Extract the (X, Y) coordinate from the center of the cell holding the provided text.  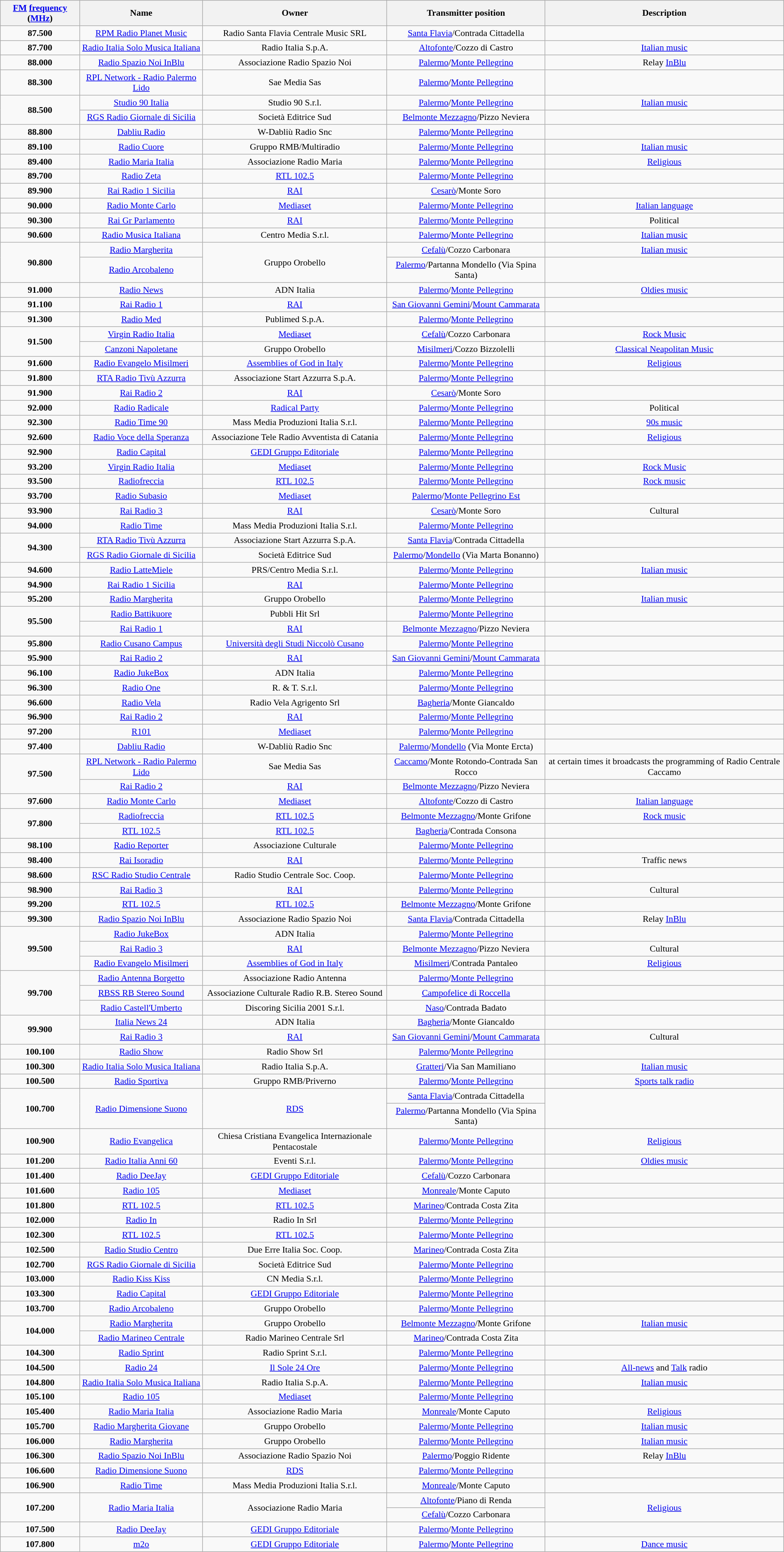
Pubbli Hit Srl (295, 614)
Misilmeri/Contrada Pantaleo (466, 964)
89.900 (40, 191)
Radio Voce della Speranza (141, 438)
96.900 (40, 717)
Naso/Contrada Badato (466, 1008)
97.200 (40, 732)
90.000 (40, 206)
Radio Subasio (141, 496)
Radio Vela Agrigento Srl (295, 703)
Due Erre Italia Soc. Coop. (295, 1250)
100.500 (40, 1081)
104.800 (40, 1382)
94.600 (40, 570)
105.700 (40, 1427)
90.300 (40, 220)
99.900 (40, 1030)
99.300 (40, 919)
94.000 (40, 526)
Radio Battikuore (141, 614)
91.100 (40, 305)
Palermo/Mondello (Via Marta Bonanno) (466, 555)
Radio Sprint S.r.l. (295, 1353)
102.500 (40, 1250)
Discoring Sicilia 2001 S.r.l. (295, 1008)
95.500 (40, 621)
RSC Radio Studio Centrale (141, 875)
RBSS RB Stereo Sound (141, 993)
101.400 (40, 1176)
Radio Margherita Giovane (141, 1427)
106.300 (40, 1456)
89.400 (40, 162)
R101 (141, 732)
93.200 (40, 467)
Palermo/Poggio Ridente (466, 1456)
102.700 (40, 1265)
Owner (295, 13)
89.700 (40, 176)
97.800 (40, 824)
Radio One (141, 688)
Eventi S.r.l. (295, 1161)
89.100 (40, 147)
Associazione Radio Antenna (295, 978)
Radio Cusano Campus (141, 643)
at certain times it broadcasts the programming of Radio Centrale Caccamo (664, 767)
Radio Kiss Kiss (141, 1279)
Radio Studio Centrale Soc. Coop. (295, 875)
93.900 (40, 511)
Canzoni Napoletane (141, 349)
Campofelice di Roccella (466, 993)
Altofonte/Piano di Renda (466, 1500)
Radio Evangelica (141, 1141)
87.700 (40, 48)
All-news and Talk radio (664, 1368)
Radio Marineo Centrale (141, 1338)
Gruppo RMB/Priverno (295, 1081)
CN Media S.r.l. (295, 1279)
101.600 (40, 1191)
90s music (664, 423)
Traffic news (664, 861)
88.500 (40, 110)
106.000 (40, 1441)
Rai Gr Parlamento (141, 220)
107.500 (40, 1530)
92.300 (40, 423)
Misilmeri/Cozzo Bizzolelli (466, 349)
Description (664, 13)
Radio LatteMiele (141, 570)
Palermo/Mondello (Via Monte Ercta) (466, 747)
99.200 (40, 904)
Radio 24 (141, 1368)
96.100 (40, 673)
100.300 (40, 1067)
98.400 (40, 861)
Gratteri/Via San Mamiliano (466, 1067)
Chiesa Cristiana Evangelica Internazionale Pentacostale (295, 1141)
Classical Neapolitan Music (664, 349)
Rai Isoradio (141, 861)
106.900 (40, 1485)
Sports talk radio (664, 1081)
91.300 (40, 320)
Palermo/Monte Pellegrino Est (466, 496)
100.900 (40, 1141)
104.500 (40, 1368)
90.800 (40, 263)
102.000 (40, 1220)
99.700 (40, 993)
93.700 (40, 496)
94.900 (40, 585)
105.400 (40, 1412)
91.800 (40, 378)
Associazione Culturale Radio R.B. Stereo Sound (295, 993)
Studio 90 S.r.l. (295, 103)
92.900 (40, 452)
97.600 (40, 801)
91.900 (40, 393)
92.600 (40, 438)
Radio Reporter (141, 846)
93.500 (40, 481)
Gruppo RMB/Multiradio (295, 147)
Il Sole 24 Ore (295, 1368)
Radio Marineo Centrale Srl (295, 1338)
Associazione Tele Radio Avventista di Catania (295, 438)
Radio Castell'Umberto (141, 1008)
Radio Cuore (141, 147)
107.800 (40, 1545)
Radio Show Srl (295, 1052)
Radio In (141, 1220)
PRS/Centro Media S.r.l. (295, 570)
103.700 (40, 1309)
92.000 (40, 408)
88.000 (40, 63)
Radio Italia Anni 60 (141, 1161)
Radio Musica Italiana (141, 235)
91.600 (40, 363)
94.300 (40, 548)
105.100 (40, 1397)
R. & T. S.r.l. (295, 688)
m2o (141, 1545)
95.800 (40, 643)
87.500 (40, 33)
91.000 (40, 290)
Studio 90 Italia (141, 103)
FM frequency (MHz) (40, 13)
Radio Studio Centro (141, 1250)
Radical Party (295, 408)
107.200 (40, 1508)
101.200 (40, 1161)
101.800 (40, 1205)
95.900 (40, 658)
Radio Antenna Borgetto (141, 978)
96.600 (40, 703)
Radio Sportiva (141, 1081)
Publimed S.p.A. (295, 320)
Radio Santa Flavia Centrale Music SRL (295, 33)
88.300 (40, 83)
96.300 (40, 688)
Bagheria/Contrada Consona (466, 831)
98.100 (40, 846)
Transmitter position (466, 13)
104.000 (40, 1331)
Radio Zeta (141, 176)
Caccamo/Monte Rotondo-Contrada San Rocco (466, 767)
Centro Media S.r.l. (295, 235)
100.100 (40, 1052)
Radio In Srl (295, 1220)
Associazione Culturale (295, 846)
90.600 (40, 235)
99.500 (40, 949)
RPM Radio Planet Music (141, 33)
106.600 (40, 1471)
97.500 (40, 774)
Name (141, 13)
88.800 (40, 132)
Radio Radicale (141, 408)
98.600 (40, 875)
100.700 (40, 1109)
95.200 (40, 599)
Radio Vela (141, 703)
103.300 (40, 1294)
98.900 (40, 890)
Radio Sprint (141, 1353)
91.500 (40, 342)
Università degli Studi Niccolò Cusano (295, 643)
Italia News 24 (141, 1022)
Dance music (664, 1545)
97.400 (40, 747)
Radio Med (141, 320)
103.000 (40, 1279)
Radio Show (141, 1052)
Radio News (141, 290)
Radio Time 90 (141, 423)
104.300 (40, 1353)
102.300 (40, 1235)
